From the cell containing the given text, extract its center point as [X, Y] coordinate. 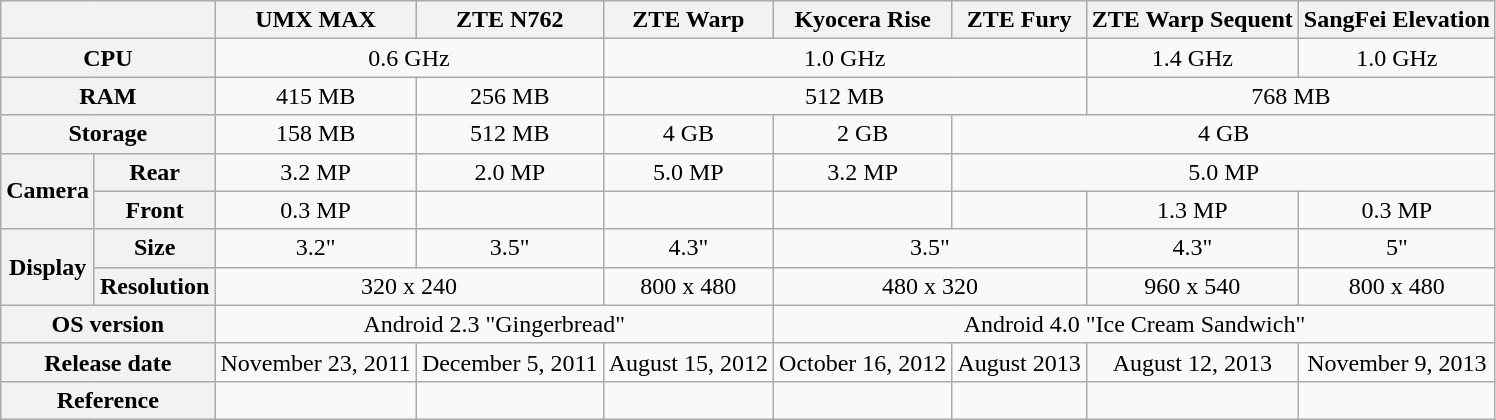
Android 4.0 "Ice Cream Sandwich" [1135, 324]
960 x 540 [1192, 286]
1.3 MP [1192, 210]
ZTE Warp Sequent [1192, 20]
UMX MAX [316, 20]
415 MB [316, 96]
320 x 240 [409, 286]
RAM [108, 96]
Size [154, 248]
ZTE Fury [1019, 20]
2 GB [863, 134]
SangFei Elevation [1396, 20]
Android 2.3 "Gingerbread" [494, 324]
5" [1396, 248]
November 9, 2013 [1396, 362]
Reference [108, 400]
Resolution [154, 286]
December 5, 2011 [510, 362]
Front [154, 210]
ZTE Warp [688, 20]
256 MB [510, 96]
158 MB [316, 134]
ZTE N762 [510, 20]
August 12, 2013 [1192, 362]
0.6 GHz [409, 58]
480 x 320 [930, 286]
Rear [154, 172]
October 16, 2012 [863, 362]
2.0 MP [510, 172]
1.4 GHz [1192, 58]
3.2" [316, 248]
August 15, 2012 [688, 362]
August 2013 [1019, 362]
Release date [108, 362]
Display [48, 267]
Camera [48, 191]
Storage [108, 134]
768 MB [1290, 96]
Kyocera Rise [863, 20]
November 23, 2011 [316, 362]
CPU [108, 58]
OS version [108, 324]
